Determine the [X, Y] coordinate at the center of the cell enclosing the given text.  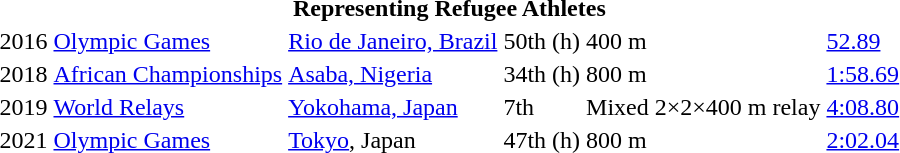
Olympic Games [168, 41]
Asaba, Nigeria [393, 74]
800 m [704, 74]
African Championships [168, 74]
Yokohama, Japan [393, 107]
400 m [704, 41]
50th (h) [542, 41]
7th [542, 107]
World Relays [168, 107]
Mixed 2×2×400 m relay [704, 107]
Rio de Janeiro, Brazil [393, 41]
34th (h) [542, 74]
